For the text-containing cell, return its midpoint in (x, y) coordinate format. 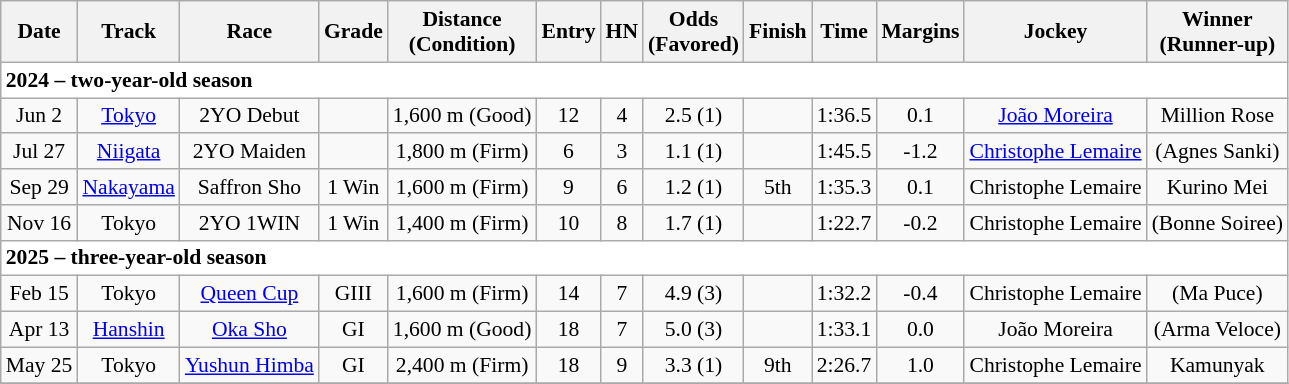
Nov 16 (40, 223)
3.3 (1) (694, 365)
14 (568, 294)
1:22.7 (844, 223)
2.5 (1) (694, 116)
Grade (354, 32)
Date (40, 32)
2YO Debut (250, 116)
(Arma Veloce) (1218, 330)
Yushun Himba (250, 365)
Hanshin (128, 330)
Kurino Mei (1218, 187)
Time (844, 32)
(Ma Puce) (1218, 294)
Odds(Favored) (694, 32)
1:35.3 (844, 187)
Niigata (128, 152)
1:32.2 (844, 294)
Jun 2 (40, 116)
May 25 (40, 365)
8 (622, 223)
1.1 (1) (694, 152)
Apr 13 (40, 330)
2:26.7 (844, 365)
Nakayama (128, 187)
2,400 m (Firm) (462, 365)
Entry (568, 32)
1:33.1 (844, 330)
-0.2 (920, 223)
3 (622, 152)
Oka Sho (250, 330)
0.0 (920, 330)
1.2 (1) (694, 187)
2YO 1WIN (250, 223)
Distance(Condition) (462, 32)
4 (622, 116)
Margins (920, 32)
Jul 27 (40, 152)
1:36.5 (844, 116)
12 (568, 116)
2024 – two-year-old season (644, 80)
GIII (354, 294)
(Agnes Sanki) (1218, 152)
Track (128, 32)
-0.4 (920, 294)
5.0 (3) (694, 330)
Finish (778, 32)
4.9 (3) (694, 294)
HN (622, 32)
1.0 (920, 365)
10 (568, 223)
Million Rose (1218, 116)
Sep 29 (40, 187)
Race (250, 32)
Jockey (1055, 32)
Winner(Runner-up) (1218, 32)
1.7 (1) (694, 223)
Kamunyak (1218, 365)
Feb 15 (40, 294)
1,400 m (Firm) (462, 223)
9th (778, 365)
-1.2 (920, 152)
(Bonne Soiree) (1218, 223)
5th (778, 187)
Saffron Sho (250, 187)
1,800 m (Firm) (462, 152)
2YO Maiden (250, 152)
1:45.5 (844, 152)
Queen Cup (250, 294)
2025 – three-year-old season (644, 258)
